Identify which cell holds the provided text, then report its [x, y] central coordinate. 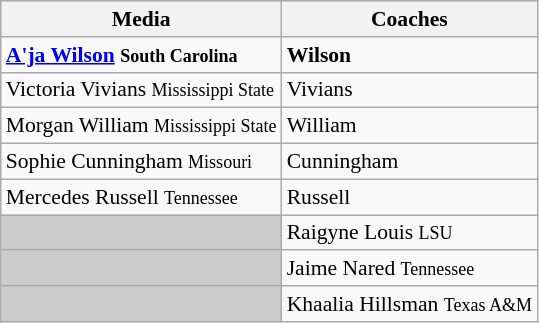
Mercedes Russell Tennessee [142, 197]
Raigyne Louis LSU [410, 233]
Cunningham [410, 162]
Russell [410, 197]
William [410, 126]
Vivians [410, 90]
Sophie Cunningham Missouri [142, 162]
Victoria Vivians Mississippi State [142, 90]
A'ja Wilson South Carolina [142, 55]
Media [142, 19]
Wilson [410, 55]
Morgan William Mississippi State [142, 126]
Khaalia Hillsman Texas A&M [410, 304]
Jaime Nared Tennessee [410, 269]
Coaches [410, 19]
